Provide the [x, y] coordinate of the cell's center where the given text is located.  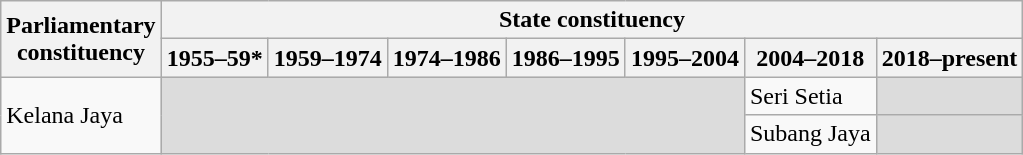
1995–2004 [684, 58]
State constituency [592, 20]
Subang Jaya [810, 134]
2004–2018 [810, 58]
1959–1974 [328, 58]
Parliamentaryconstituency [81, 39]
1955–59* [214, 58]
2018–present [950, 58]
1974–1986 [446, 58]
1986–1995 [566, 58]
Seri Setia [810, 96]
Kelana Jaya [81, 115]
